Find where the given text appears and provide that cell's center as (X, Y) coordinate. 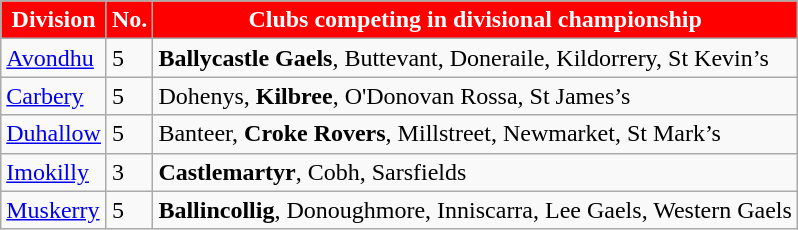
3 (129, 172)
Muskerry (54, 210)
No. (129, 20)
Ballycastle Gaels, Buttevant, Doneraile, Kildorrery, St Kevin’s (476, 58)
Carbery (54, 96)
Division (54, 20)
Dohenys, Kilbree, O'Donovan Rossa, St James’s (476, 96)
Avondhu (54, 58)
Imokilly (54, 172)
Castlemartyr, Cobh, Sarsfields (476, 172)
Duhallow (54, 134)
Banteer, Croke Rovers, Millstreet, Newmarket, St Mark’s (476, 134)
Ballincollig, Donoughmore, Inniscarra, Lee Gaels, Western Gaels (476, 210)
Clubs competing in divisional championship (476, 20)
